Locate the cell with the specified text and output its [X, Y] center coordinate. 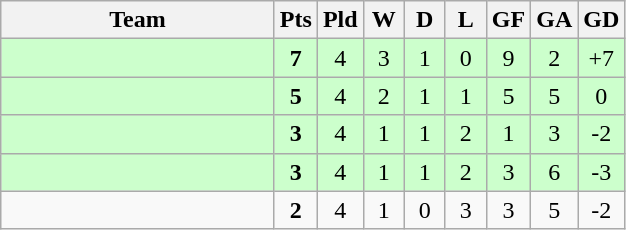
Pld [340, 20]
D [424, 20]
+7 [602, 58]
Team [138, 20]
GD [602, 20]
7 [296, 58]
-3 [602, 172]
GF [508, 20]
Pts [296, 20]
6 [554, 172]
9 [508, 58]
W [384, 20]
GA [554, 20]
L [466, 20]
